Extract the (x, y) coordinate from the center of the cell holding the provided text.  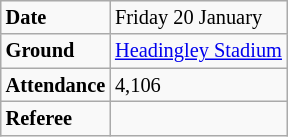
Ground (56, 51)
Friday 20 January (198, 17)
Date (56, 17)
Attendance (56, 85)
4,106 (198, 85)
Referee (56, 118)
Headingley Stadium (198, 51)
